Pinpoint the cell where the given text exists, returning its [X, Y] midpoint coordinate. 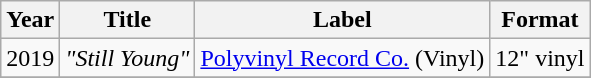
Year [30, 20]
"Still Young" [128, 58]
Format [540, 20]
Title [128, 20]
12" vinyl [540, 58]
2019 [30, 58]
Polyvinyl Record Co. (Vinyl) [342, 58]
Label [342, 20]
